Detect which cell encompasses the target text, then output its [x, y] center coordinate. 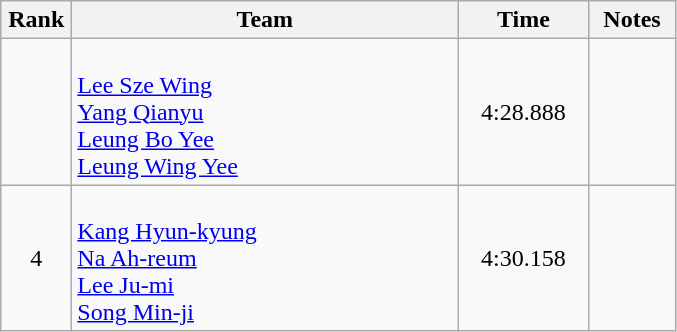
Time [524, 20]
4:28.888 [524, 112]
Notes [632, 20]
Rank [36, 20]
4:30.158 [524, 258]
4 [36, 258]
Lee Sze WingYang QianyuLeung Bo YeeLeung Wing Yee [265, 112]
Kang Hyun-kyungNa Ah-reumLee Ju-miSong Min-ji [265, 258]
Team [265, 20]
